Capture the cell that displays the provided text and extract its (x, y) central coordinate. 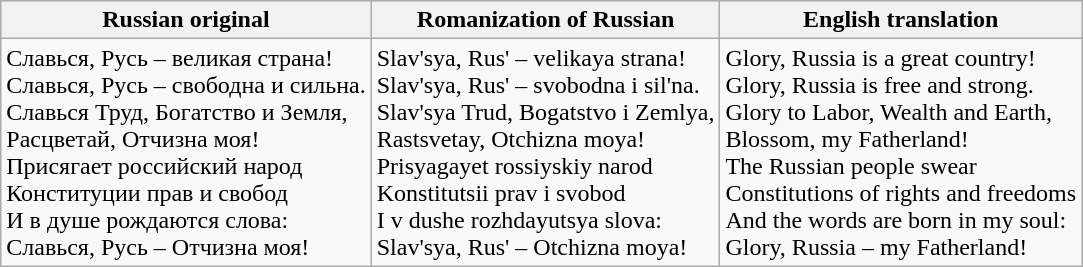
Russian original (186, 20)
English translation (901, 20)
Romanization of Russian (546, 20)
